Return the (X, Y) coordinate for the center point of the cell that contains the specified text.  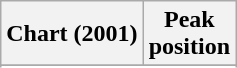
Chart (2001) (72, 34)
Peak position (189, 34)
